Locate the cell with the specified text and output its [X, Y] center coordinate. 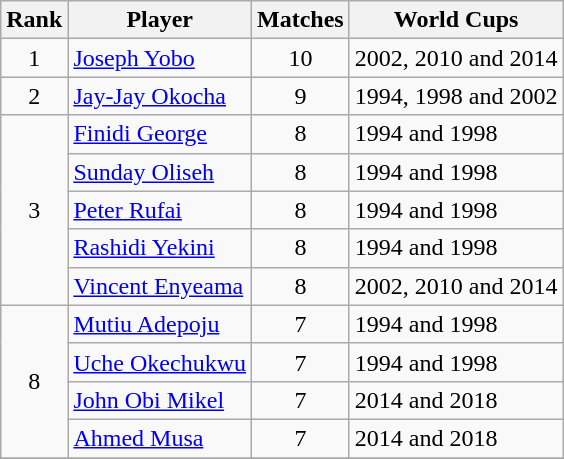
9 [301, 96]
Sunday Oliseh [160, 172]
World Cups [456, 20]
Rashidi Yekini [160, 248]
3 [34, 210]
2 [34, 96]
Matches [301, 20]
1994, 1998 and 2002 [456, 96]
1 [34, 58]
Vincent Enyeama [160, 286]
Peter Rufai [160, 210]
Player [160, 20]
Jay-Jay Okocha [160, 96]
Rank [34, 20]
10 [301, 58]
Uche Okechukwu [160, 362]
Joseph Yobo [160, 58]
Ahmed Musa [160, 438]
John Obi Mikel [160, 400]
Finidi George [160, 134]
Mutiu Adepoju [160, 324]
